Pinpoint the cell where the given text exists, returning its (X, Y) midpoint coordinate. 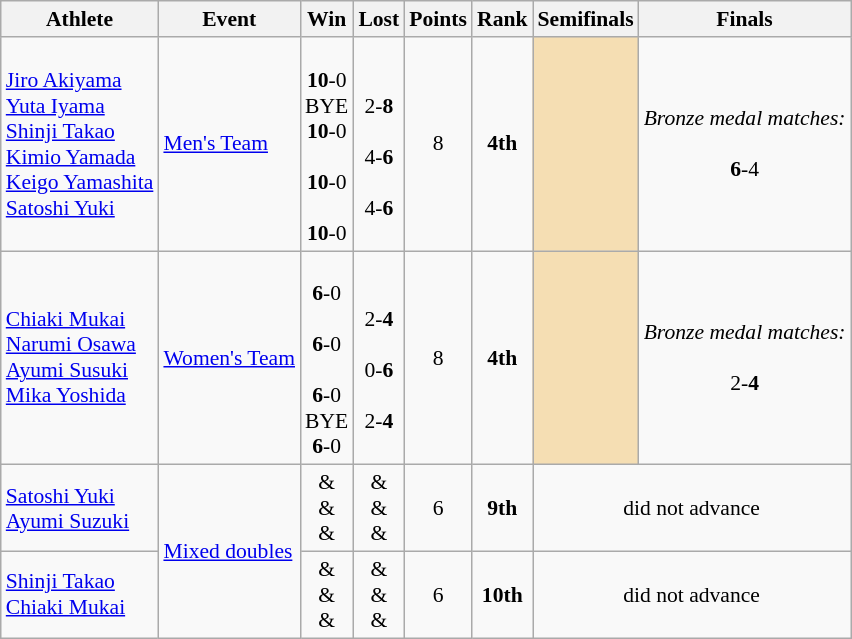
Shinji TakaoChiaki Mukai (80, 596)
Bronze medal matches:6-4 (745, 144)
Event (229, 19)
9th (502, 508)
Semifinals (586, 19)
Chiaki MukaiNarumi OsawaAyumi SusukiMika Yoshida (80, 358)
Win (326, 19)
10th (502, 596)
Men's Team (229, 144)
Points (438, 19)
Women's Team (229, 358)
Bronze medal matches:2-4 (745, 358)
Athlete (80, 19)
Jiro AkiyamaYuta IyamaShinji TakaoKimio YamadaKeigo YamashitaSatoshi Yuki (80, 144)
10-0BYE10-010-010-0 (326, 144)
Lost (378, 19)
Satoshi YukiAyumi Suzuki (80, 508)
2-40-62-4 (378, 358)
2-84-64-6 (378, 144)
Finals (745, 19)
6-06-06-0BYE6-0 (326, 358)
Rank (502, 19)
Mixed doubles (229, 552)
